Find where the given text appears and provide that cell's center as [x, y] coordinate. 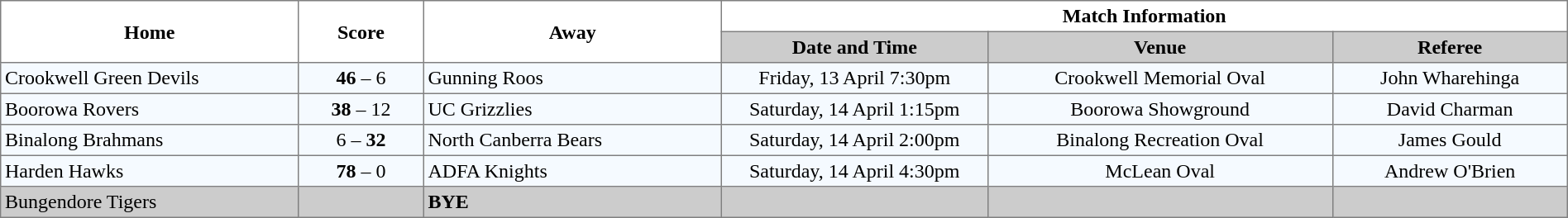
Date and Time [854, 47]
Boorowa Showground [1159, 109]
Home [150, 31]
Harden Hawks [150, 171]
McLean Oval [1159, 171]
David Charman [1450, 109]
46 – 6 [361, 78]
ADFA Knights [572, 171]
Away [572, 31]
Binalong Brahmans [150, 140]
BYE [572, 202]
Referee [1450, 47]
Saturday, 14 April 1:15pm [854, 109]
James Gould [1450, 140]
Andrew O'Brien [1450, 171]
6 – 32 [361, 140]
North Canberra Bears [572, 140]
UC Grizzlies [572, 109]
38 – 12 [361, 109]
Score [361, 31]
Binalong Recreation Oval [1159, 140]
Friday, 13 April 7:30pm [854, 78]
Match Information [1145, 17]
Boorowa Rovers [150, 109]
John Wharehinga [1450, 78]
Bungendore Tigers [150, 202]
Saturday, 14 April 4:30pm [854, 171]
Venue [1159, 47]
Gunning Roos [572, 78]
Saturday, 14 April 2:00pm [854, 140]
Crookwell Green Devils [150, 78]
78 – 0 [361, 171]
Crookwell Memorial Oval [1159, 78]
